Scan for the cell matching the given text and deliver its [x, y] coordinate at center. 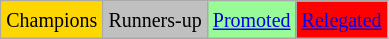
Champions [52, 20]
Relegated [342, 20]
Runners-up [155, 20]
Promoted [252, 20]
